Capture the cell that displays the provided text and extract its (x, y) central coordinate. 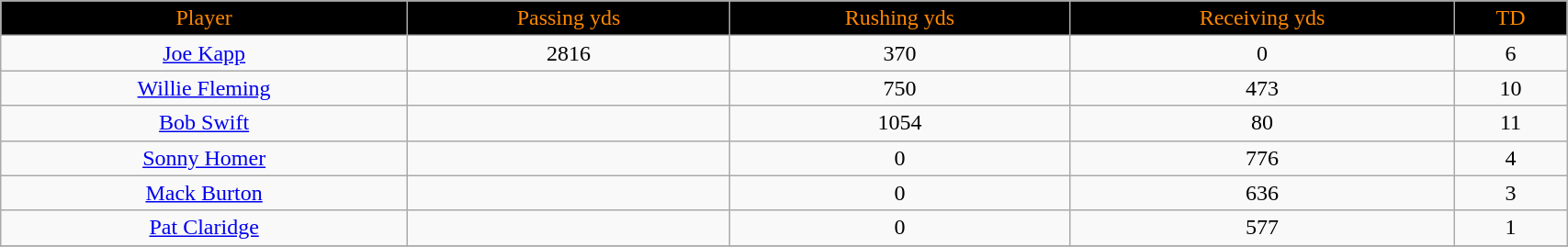
10 (1510, 88)
Joe Kapp (204, 53)
Rushing yds (900, 18)
Pat Claridge (204, 228)
3 (1510, 193)
11 (1510, 123)
Sonny Homer (204, 158)
370 (900, 53)
Passing yds (570, 18)
473 (1262, 88)
1 (1510, 228)
Willie Fleming (204, 88)
750 (900, 88)
4 (1510, 158)
2816 (570, 53)
577 (1262, 228)
636 (1262, 193)
Receiving yds (1262, 18)
80 (1262, 123)
6 (1510, 53)
Mack Burton (204, 193)
1054 (900, 123)
Player (204, 18)
776 (1262, 158)
Bob Swift (204, 123)
TD (1510, 18)
